Find where the given text appears and provide that cell's center as [x, y] coordinate. 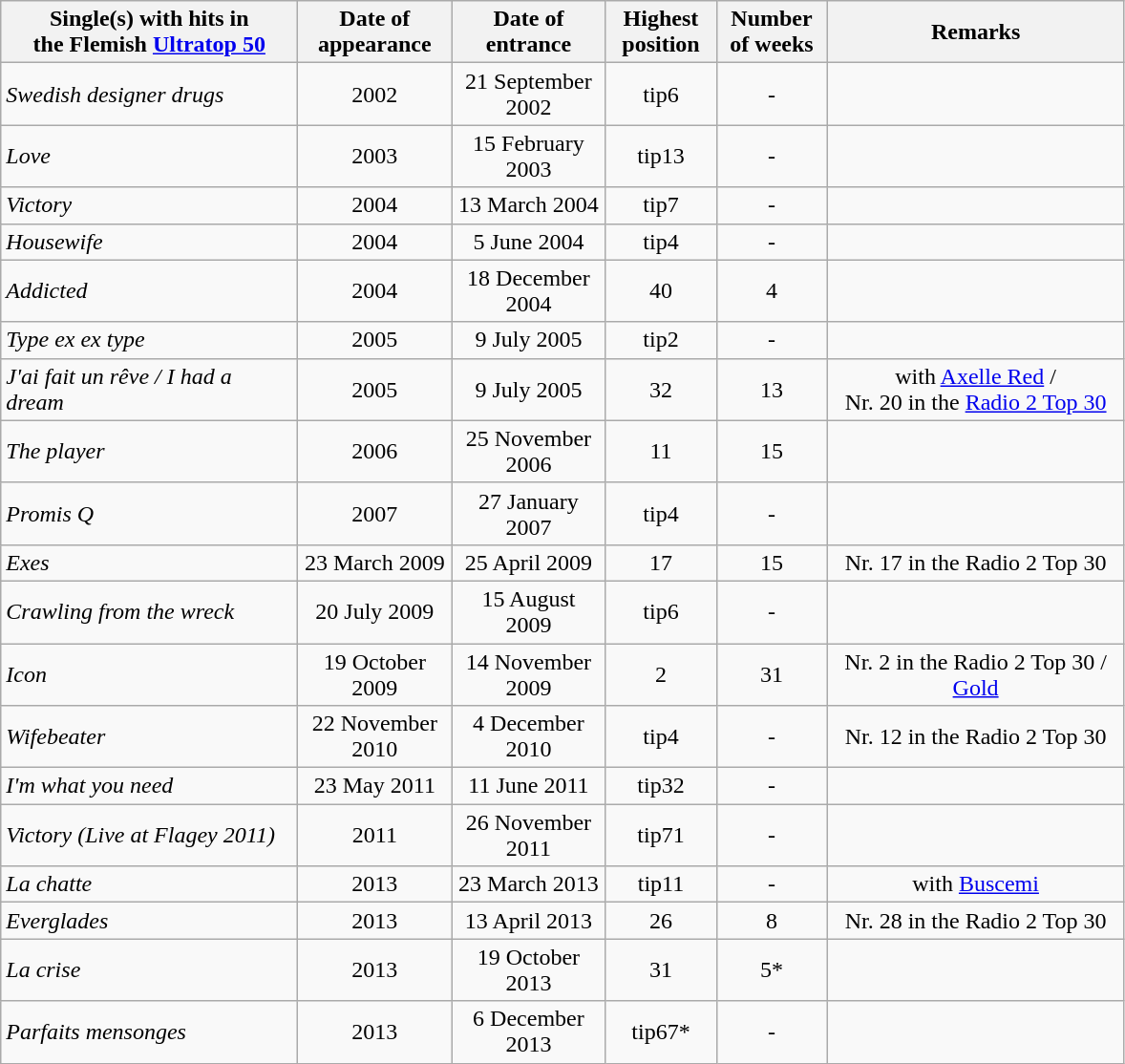
Crawling from the wreck [149, 611]
23 March 2009 [374, 563]
Nr. 28 in the Radio 2 Top 30 [976, 921]
Nr. 17 in the Radio 2 Top 30 [976, 563]
5* [772, 970]
11 June 2011 [529, 786]
25 November 2006 [529, 451]
17 [661, 563]
Nr. 2 in the Radio 2 Top 30 / Gold [976, 674]
11 [661, 451]
2002 [374, 94]
Type ex ex type [149, 340]
Exes [149, 563]
15 August 2009 [529, 611]
tip71 [661, 835]
40 [661, 290]
4 [772, 290]
4 December 2010 [529, 737]
with Axelle Red /Nr. 20 in the Radio 2 Top 30 [976, 390]
13 April 2013 [529, 921]
2007 [374, 514]
27 January 2007 [529, 514]
23 May 2011 [374, 786]
Wifebeater [149, 737]
14 November 2009 [529, 674]
Single(s) with hits in the Flemish Ultratop 50 [149, 32]
Love [149, 157]
2 [661, 674]
23 March 2013 [529, 884]
2011 [374, 835]
tip32 [661, 786]
Victory (Live at Flagey 2011) [149, 835]
26 November 2011 [529, 835]
5 June 2004 [529, 242]
Everglades [149, 921]
15 February 2003 [529, 157]
19 October 2009 [374, 674]
Victory [149, 205]
8 [772, 921]
with Buscemi [976, 884]
tip11 [661, 884]
tip7 [661, 205]
6 December 2013 [529, 1032]
2006 [374, 451]
J'ai fait un rêve / I had a dream [149, 390]
21 September 2002 [529, 94]
tip13 [661, 157]
I'm what you need [149, 786]
2003 [374, 157]
La chatte [149, 884]
18 December 2004 [529, 290]
13 March 2004 [529, 205]
tip67* [661, 1032]
Remarks [976, 32]
Icon [149, 674]
Date ofappearance [374, 32]
La crise [149, 970]
19 October 2013 [529, 970]
22 November 2010 [374, 737]
Highestposition [661, 32]
Nr. 12 in the Radio 2 Top 30 [976, 737]
Numberof weeks [772, 32]
Addicted [149, 290]
tip2 [661, 340]
Housewife [149, 242]
The player [149, 451]
Swedish designer drugs [149, 94]
Promis Q [149, 514]
13 [772, 390]
25 April 2009 [529, 563]
26 [661, 921]
Date ofentrance [529, 32]
32 [661, 390]
Parfaits mensonges [149, 1032]
20 July 2009 [374, 611]
